Output the (x, y) coordinate of the center of the cell containing the given text.  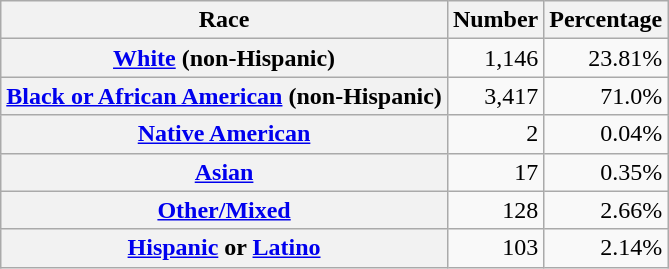
0.35% (606, 172)
17 (495, 172)
71.0% (606, 96)
White (non-Hispanic) (224, 58)
128 (495, 210)
2 (495, 134)
Native American (224, 134)
3,417 (495, 96)
2.66% (606, 210)
Asian (224, 172)
Number (495, 20)
Race (224, 20)
Percentage (606, 20)
103 (495, 248)
Other/Mixed (224, 210)
2.14% (606, 248)
0.04% (606, 134)
Black or African American (non-Hispanic) (224, 96)
23.81% (606, 58)
1,146 (495, 58)
Hispanic or Latino (224, 248)
